Find where the given text appears and provide that cell's center as (X, Y) coordinate. 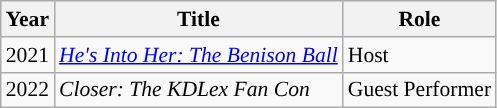
Year (28, 19)
2021 (28, 55)
He's Into Her: The Benison Ball (198, 55)
Guest Performer (420, 90)
Role (420, 19)
Closer: The KDLex Fan Con (198, 90)
Host (420, 55)
Title (198, 19)
2022 (28, 90)
